Detect which cell encompasses the target text, then output its [x, y] center coordinate. 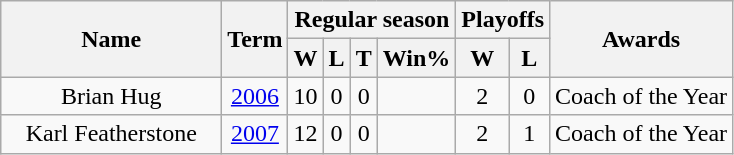
12 [306, 134]
Term [255, 39]
Name [112, 39]
2006 [255, 96]
Regular season [372, 20]
2007 [255, 134]
Win% [416, 58]
Karl Featherstone [112, 134]
T [364, 58]
Awards [642, 39]
Playoffs [503, 20]
10 [306, 96]
1 [530, 134]
Brian Hug [112, 96]
